Scan for the cell matching the given text and deliver its [x, y] coordinate at center. 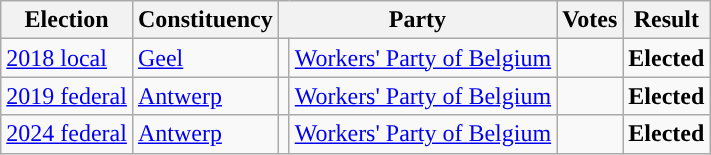
Constituency [205, 20]
Party [417, 20]
Result [666, 20]
2018 local [67, 58]
Geel [205, 58]
Votes [590, 20]
2019 federal [67, 96]
Election [67, 20]
2024 federal [67, 134]
